Scan for the cell matching the given text and deliver its [X, Y] coordinate at center. 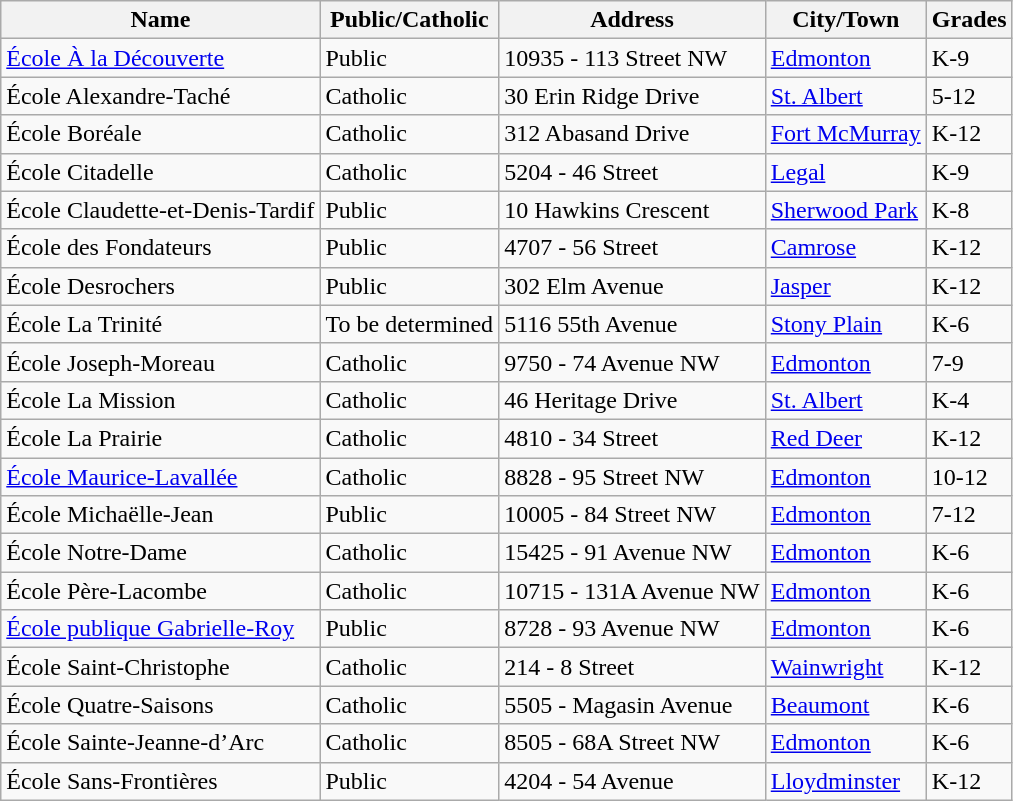
École Sainte-Jeanne-d’Arc [160, 743]
5204 - 46 Street [632, 172]
Fort McMurray [846, 134]
8828 - 95 Street NW [632, 477]
8505 - 68A Street NW [632, 743]
École La Prairie [160, 438]
École Michaëlle-Jean [160, 515]
Legal [846, 172]
4810 - 34 Street [632, 438]
École Claudette-et-Denis-Tardif [160, 210]
214 - 8 Street [632, 667]
5116 55th Avenue [632, 324]
École Desrochers [160, 286]
Beaumont [846, 705]
École La Trinité [160, 324]
To be determined [410, 324]
10-12 [969, 477]
École Boréale [160, 134]
Stony Plain [846, 324]
École Saint-Christophe [160, 667]
10005 - 84 Street NW [632, 515]
10 Hawkins Crescent [632, 210]
City/Town [846, 20]
Name [160, 20]
10935 - 113 Street NW [632, 58]
9750 - 74 Avenue NW [632, 362]
École Notre-Dame [160, 553]
Jasper [846, 286]
7-12 [969, 515]
École Joseph-Moreau [160, 362]
Lloydminster [846, 781]
Wainwright [846, 667]
302 Elm Avenue [632, 286]
4204 - 54 Avenue [632, 781]
École des Fondateurs [160, 248]
7-9 [969, 362]
312 Abasand Drive [632, 134]
École Quatre-Saisons [160, 705]
Grades [969, 20]
10715 - 131A Avenue NW [632, 591]
Address [632, 20]
École Père-Lacombe [160, 591]
5-12 [969, 96]
École publique Gabrielle-Roy [160, 629]
Sherwood Park [846, 210]
8728 - 93 Avenue NW [632, 629]
15425 - 91 Avenue NW [632, 553]
30 Erin Ridge Drive [632, 96]
Camrose [846, 248]
Public/Catholic [410, 20]
Red Deer [846, 438]
K-4 [969, 400]
École Sans-Frontières [160, 781]
École Alexandre-Taché [160, 96]
K-8 [969, 210]
École À la Découverte [160, 58]
5505 - Magasin Avenue [632, 705]
École Citadelle [160, 172]
4707 - 56 Street [632, 248]
46 Heritage Drive [632, 400]
École Maurice-Lavallée [160, 477]
École La Mission [160, 400]
